Pinpoint the cell where the given text exists, returning its (X, Y) midpoint coordinate. 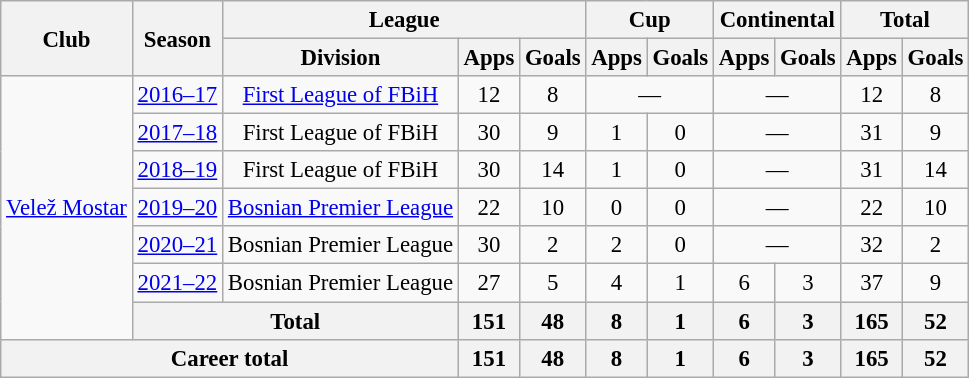
Division (341, 58)
Club (66, 38)
2017–18 (177, 133)
2016–17 (177, 95)
5 (553, 283)
37 (872, 283)
4 (616, 283)
32 (872, 245)
2021–22 (177, 283)
27 (488, 283)
2018–19 (177, 170)
Season (177, 38)
Continental (777, 20)
Career total (230, 358)
Cup (650, 20)
2019–20 (177, 208)
League (404, 20)
2020–21 (177, 245)
Velež Mostar (66, 208)
